Return [X, Y] of the center of cell containing provided text 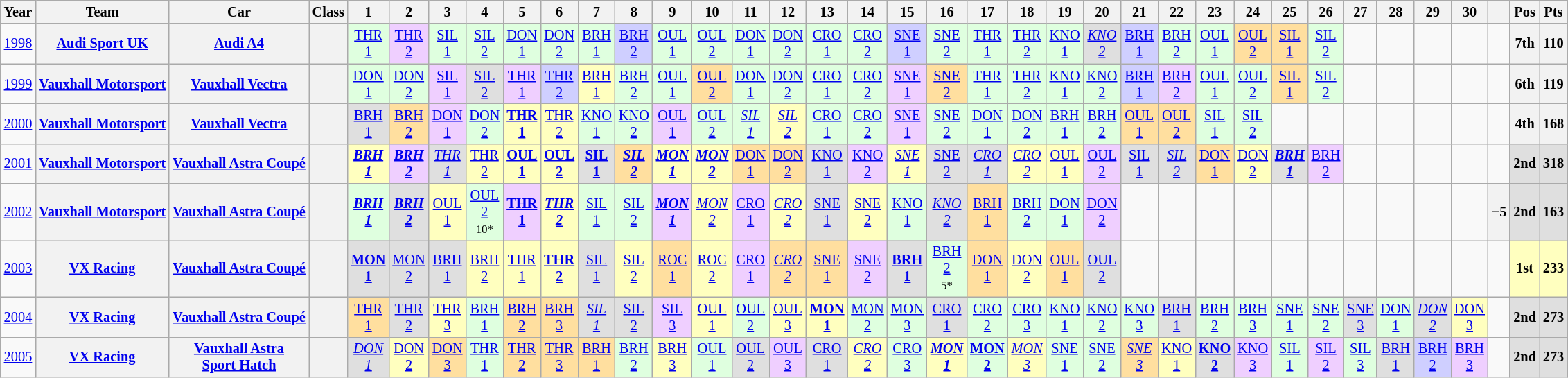
11 [750, 12]
168 [1553, 123]
OUL210* [484, 212]
29 [1433, 12]
2002 [18, 212]
26 [1326, 12]
12 [788, 12]
Pts [1553, 12]
28 [1395, 12]
ROC1 [672, 268]
3 [448, 12]
2005 [18, 357]
233 [1553, 268]
Pos [1524, 12]
2004 [18, 317]
110 [1553, 44]
10 [712, 12]
9 [672, 12]
19 [1065, 12]
Team [103, 12]
2000 [18, 123]
14 [867, 12]
4 [484, 12]
Audi A4 [239, 44]
7 [597, 12]
Audi Sport UK [103, 44]
30 [1470, 12]
6 [559, 12]
163 [1553, 212]
−5 [1499, 212]
20 [1102, 12]
6th [1524, 84]
21 [1139, 12]
318 [1553, 164]
1 [369, 12]
Vauxhall AstraSport Hatch [239, 357]
8 [634, 12]
Car [239, 12]
ROC2 [712, 268]
13 [827, 12]
1st [1524, 268]
7th [1524, 44]
24 [1253, 12]
23 [1215, 12]
15 [908, 12]
2001 [18, 164]
Class [328, 12]
4th [1524, 123]
1999 [18, 84]
18 [1027, 12]
16 [946, 12]
22 [1177, 12]
Year [18, 12]
1998 [18, 44]
25 [1290, 12]
BRH25* [946, 268]
2003 [18, 268]
2 [409, 12]
119 [1553, 84]
17 [987, 12]
27 [1360, 12]
5 [522, 12]
